Find where the given text appears and provide that cell's center as (X, Y) coordinate. 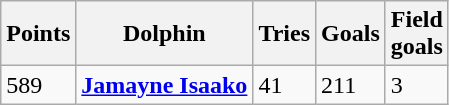
Jamayne Isaako (164, 85)
Tries (284, 34)
211 (351, 85)
Fieldgoals (416, 34)
3 (416, 85)
Dolphin (164, 34)
Points (38, 34)
589 (38, 85)
41 (284, 85)
Goals (351, 34)
